Determine the (X, Y) coordinate at the center of the cell enclosing the given text.  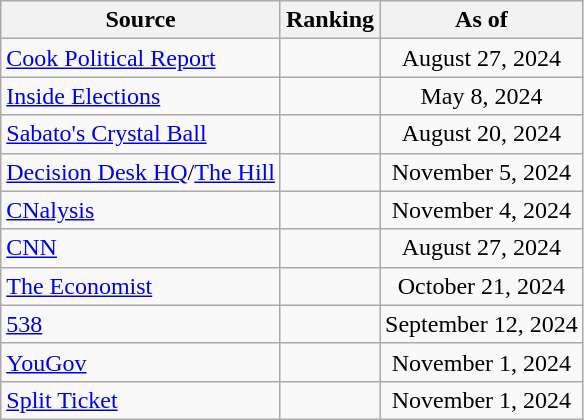
YouGov (141, 362)
Cook Political Report (141, 58)
Decision Desk HQ/The Hill (141, 172)
May 8, 2024 (482, 96)
Sabato's Crystal Ball (141, 134)
CNalysis (141, 210)
Ranking (330, 20)
October 21, 2024 (482, 286)
The Economist (141, 286)
August 20, 2024 (482, 134)
Inside Elections (141, 96)
538 (141, 324)
Split Ticket (141, 400)
As of (482, 20)
November 4, 2024 (482, 210)
November 5, 2024 (482, 172)
September 12, 2024 (482, 324)
CNN (141, 248)
Source (141, 20)
